Pinpoint the cell where the given text exists, returning its [X, Y] midpoint coordinate. 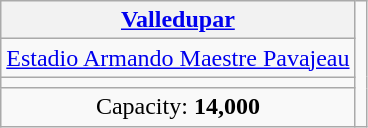
Capacity: 14,000 [178, 107]
Estadio Armando Maestre Pavajeau [178, 58]
Valledupar [178, 20]
